From the cell containing the given text, extract its center point as (X, Y) coordinate. 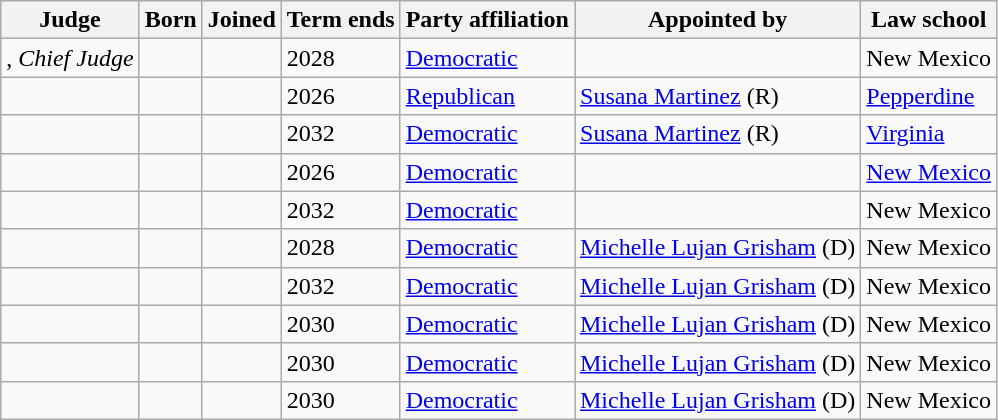
Judge (70, 20)
Law school (929, 20)
Joined (242, 20)
Party affiliation (487, 20)
Virginia (929, 134)
Republican (487, 96)
Appointed by (717, 20)
Term ends (340, 20)
Born (170, 20)
Pepperdine (929, 96)
, Chief Judge (70, 58)
